Identify which cell holds the provided text, then report its [x, y] central coordinate. 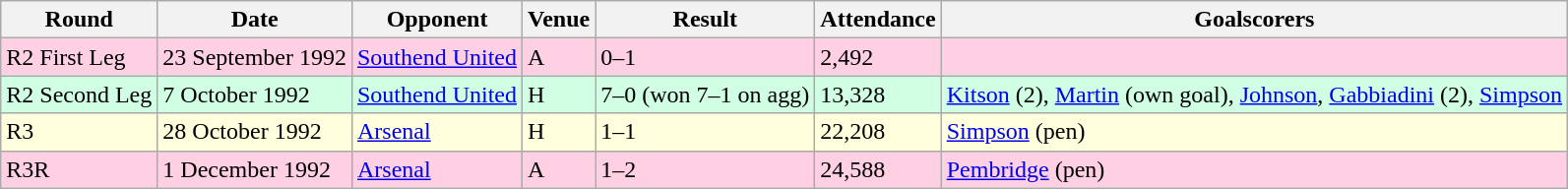
Simpson (pen) [1254, 132]
Pembridge (pen) [1254, 169]
Opponent [437, 20]
1–2 [705, 169]
Result [705, 20]
R2 Second Leg [79, 94]
2,492 [878, 57]
23 September 1992 [255, 57]
Venue [559, 20]
Round [79, 20]
R3R [79, 169]
Date [255, 20]
R3 [79, 132]
7–0 (won 7–1 on agg) [705, 94]
13,328 [878, 94]
1–1 [705, 132]
22,208 [878, 132]
24,588 [878, 169]
1 December 1992 [255, 169]
Goalscorers [1254, 20]
Attendance [878, 20]
R2 First Leg [79, 57]
Kitson (2), Martin (own goal), Johnson, Gabbiadini (2), Simpson [1254, 94]
0–1 [705, 57]
7 October 1992 [255, 94]
28 October 1992 [255, 132]
